Return the [x, y] coordinate for the center point of the cell that contains the specified text.  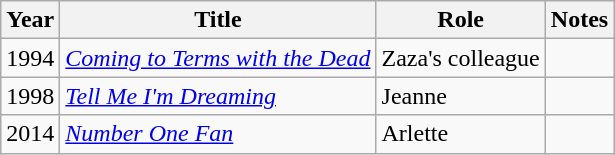
Number One Fan [218, 134]
2014 [30, 134]
Year [30, 20]
Zaza's colleague [460, 58]
Tell Me I'm Dreaming [218, 96]
Arlette [460, 134]
Jeanne [460, 96]
Title [218, 20]
Role [460, 20]
Coming to Terms with the Dead [218, 58]
1998 [30, 96]
Notes [579, 20]
1994 [30, 58]
